Output the [x, y] coordinate of the center of the cell containing the given text.  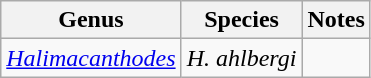
Notes [336, 20]
Halimacanthodes [91, 58]
Genus [91, 20]
H. ahlbergi [242, 58]
Species [242, 20]
